Provide the (X, Y) coordinate of the cell's center where the given text is located.  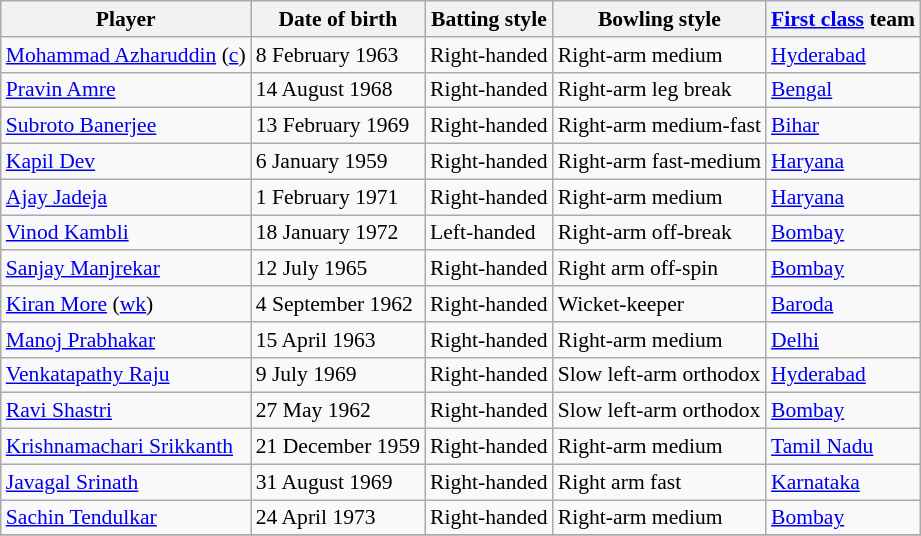
Pravin Amre (126, 90)
Mohammad Azharuddin (c) (126, 55)
6 January 1959 (338, 162)
Javagal Srinath (126, 482)
13 February 1969 (338, 126)
24 April 1973 (338, 518)
Krishnamachari Srikkanth (126, 447)
Date of birth (338, 19)
Kapil Dev (126, 162)
Wicket-keeper (660, 304)
Bowling style (660, 19)
14 August 1968 (338, 90)
Player (126, 19)
Sachin Tendulkar (126, 518)
27 May 1962 (338, 411)
Subroto Banerjee (126, 126)
Tamil Nadu (843, 447)
Right arm off-spin (660, 269)
Manoj Prabhakar (126, 340)
Right-arm medium-fast (660, 126)
Right-arm fast-medium (660, 162)
Delhi (843, 340)
1 February 1971 (338, 197)
4 September 1962 (338, 304)
Left-handed (489, 233)
31 August 1969 (338, 482)
12 July 1965 (338, 269)
Sanjay Manjrekar (126, 269)
Right arm fast (660, 482)
Ajay Jadeja (126, 197)
9 July 1969 (338, 375)
Batting style (489, 19)
18 January 1972 (338, 233)
15 April 1963 (338, 340)
Bengal (843, 90)
Right-arm off-break (660, 233)
21 December 1959 (338, 447)
Ravi Shastri (126, 411)
Venkatapathy Raju (126, 375)
Kiran More (wk) (126, 304)
Karnataka (843, 482)
Vinod Kambli (126, 233)
Right-arm leg break (660, 90)
Baroda (843, 304)
8 February 1963 (338, 55)
First class team (843, 19)
Bihar (843, 126)
